For the text-containing cell, return its midpoint in [X, Y] coordinate format. 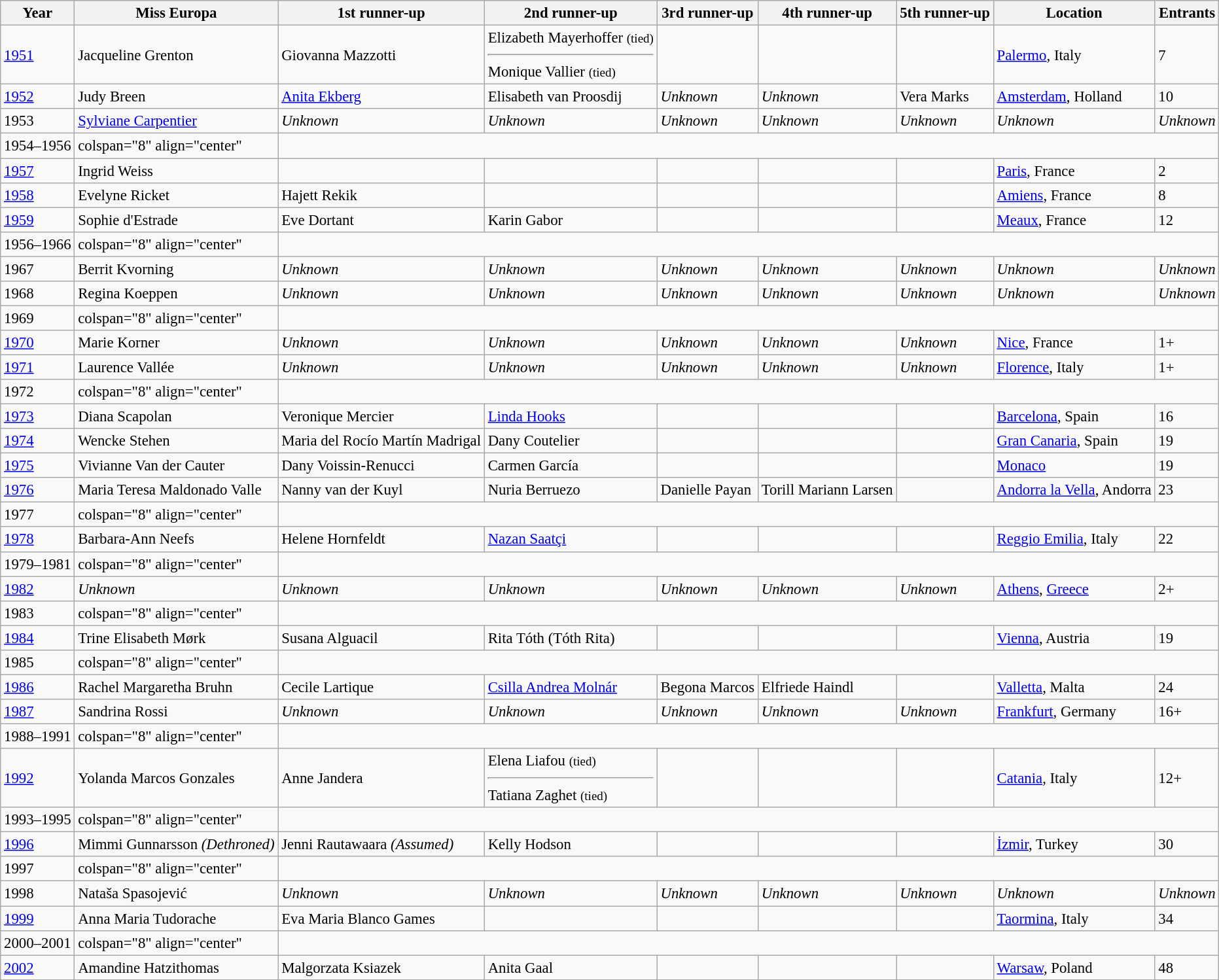
1973 [38, 417]
Athens, Greece [1074, 589]
22 [1187, 540]
24 [1187, 687]
Giovanna Mazzotti [381, 55]
10 [1187, 97]
1987 [38, 712]
Valletta, Malta [1074, 687]
Cecile Lartique [381, 687]
30 [1187, 845]
1974 [38, 441]
Eva Maria Blanco Games [381, 919]
4th runner-up [827, 13]
1971 [38, 367]
1992 [38, 778]
1967 [38, 269]
1998 [38, 894]
1999 [38, 919]
Taormina, Italy [1074, 919]
Elisabeth van Proosdij [571, 97]
1957 [38, 171]
2+ [1187, 589]
1956–1966 [38, 244]
Yolanda Marcos Gonzales [177, 778]
Sophie d'Estrade [177, 220]
Entrants [1187, 13]
Vienna, Austria [1074, 638]
Vivianne Van der Cauter [177, 466]
23 [1187, 490]
Reggio Emilia, Italy [1074, 540]
1983 [38, 613]
Wencke Stehen [177, 441]
Karin Gabor [571, 220]
1952 [38, 97]
Dany Coutelier [571, 441]
Year [38, 13]
12 [1187, 220]
1968 [38, 294]
Palermo, Italy [1074, 55]
2nd runner-up [571, 13]
Evelyne Ricket [177, 195]
Frankfurt, Germany [1074, 712]
Dany Voissin-Renucci [381, 466]
Anna Maria Tudorache [177, 919]
1st runner-up [381, 13]
Nazan Saatçi [571, 540]
Nanny van der Kuyl [381, 490]
1969 [38, 318]
Sandrina Rossi [177, 712]
Hajett Rekik [381, 195]
2002 [38, 968]
Marie Korner [177, 343]
1976 [38, 490]
Meaux, France [1074, 220]
1959 [38, 220]
1972 [38, 392]
Nice, France [1074, 343]
34 [1187, 919]
2 [1187, 171]
Csilla Andrea Molnár [571, 687]
Amsterdam, Holland [1074, 97]
Torill Mariann Larsen [827, 490]
1979–1981 [38, 564]
Elizabeth Mayerhoffer (tied)Monique Vallier (tied) [571, 55]
1986 [38, 687]
Diana Scapolan [177, 417]
Regina Koeppen [177, 294]
Barcelona, Spain [1074, 417]
Catania, Italy [1074, 778]
3rd runner-up [707, 13]
Trine Elisabeth Mørk [177, 638]
1985 [38, 663]
Nuria Berruezo [571, 490]
16+ [1187, 712]
Amiens, France [1074, 195]
Anne Jandera [381, 778]
Veronique Mercier [381, 417]
Location [1074, 13]
1997 [38, 869]
Florence, Italy [1074, 367]
1954–1956 [38, 146]
Ingrid Weiss [177, 171]
Amandine Hatzithomas [177, 968]
Miss Europa [177, 13]
Barbara-Ann Neefs [177, 540]
Susana Alguacil [381, 638]
1978 [38, 540]
Rachel Margaretha Bruhn [177, 687]
12+ [1187, 778]
1975 [38, 466]
Malgorzata Ksiazek [381, 968]
Eve Dortant [381, 220]
2000–2001 [38, 943]
7 [1187, 55]
Judy Breen [177, 97]
8 [1187, 195]
Danielle Payan [707, 490]
1958 [38, 195]
Elfriede Haindl [827, 687]
Jenni Rautawaara (Assumed) [381, 845]
1951 [38, 55]
5th runner-up [945, 13]
Maria del Rocío Martín Madrigal [381, 441]
Kelly Hodson [571, 845]
Berrit Kvorning [177, 269]
Begona Marcos [707, 687]
Rita Tóth (Tóth Rita) [571, 638]
Elena Liafou (tied)Tatiana Zaghet (tied) [571, 778]
Laurence Vallée [177, 367]
Warsaw, Poland [1074, 968]
Gran Canaria, Spain [1074, 441]
Carmen García [571, 466]
Paris, France [1074, 171]
Linda Hooks [571, 417]
Vera Marks [945, 97]
Anita Ekberg [381, 97]
1993–1995 [38, 820]
1996 [38, 845]
Mimmi Gunnarsson (Dethroned) [177, 845]
1984 [38, 638]
1982 [38, 589]
Sylviane Carpentier [177, 121]
1970 [38, 343]
1977 [38, 515]
48 [1187, 968]
1953 [38, 121]
İzmir, Turkey [1074, 845]
Maria Teresa Maldonado Valle [177, 490]
16 [1187, 417]
Nataša Spasojević [177, 894]
Anita Gaal [571, 968]
Monaco [1074, 466]
1988–1991 [38, 736]
Andorra la Vella, Andorra [1074, 490]
Helene Hornfeldt [381, 540]
Jacqueline Grenton [177, 55]
